From the cell containing the given text, extract its center point as (x, y) coordinate. 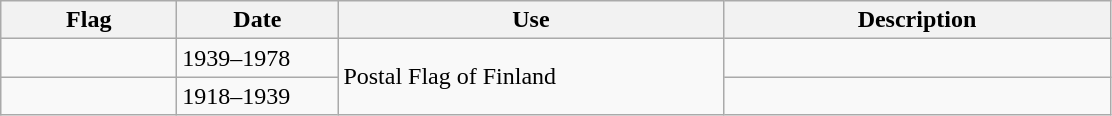
1918–1939 (258, 96)
Use (531, 20)
Description (917, 20)
Flag (89, 20)
Date (258, 20)
Postal Flag of Finland (531, 77)
1939–1978 (258, 58)
